Locate the cell with the specified text and output its (X, Y) center coordinate. 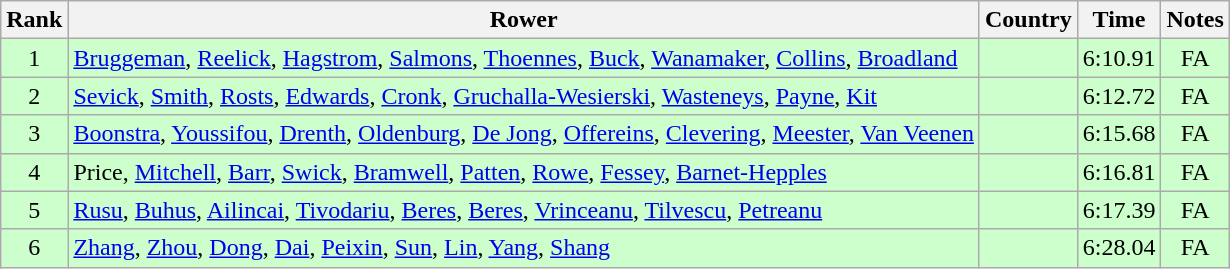
2 (34, 96)
1 (34, 58)
6:10.91 (1119, 58)
Price, Mitchell, Barr, Swick, Bramwell, Patten, Rowe, Fessey, Barnet-Hepples (524, 172)
6:17.39 (1119, 210)
6:16.81 (1119, 172)
Rank (34, 20)
Time (1119, 20)
Rower (524, 20)
6:15.68 (1119, 134)
5 (34, 210)
6 (34, 248)
Zhang, Zhou, Dong, Dai, Peixin, Sun, Lin, Yang, Shang (524, 248)
6:28.04 (1119, 248)
Sevick, Smith, Rosts, Edwards, Cronk, Gruchalla-Wesierski, Wasteneys, Payne, Kit (524, 96)
3 (34, 134)
Boonstra, Youssifou, Drenth, Oldenburg, De Jong, Offereins, Clevering, Meester, Van Veenen (524, 134)
Bruggeman, Reelick, Hagstrom, Salmons, Thoennes, Buck, Wanamaker, Collins, Broadland (524, 58)
4 (34, 172)
Rusu, Buhus, Ailincai, Tivodariu, Beres, Beres, Vrinceanu, Tilvescu, Petreanu (524, 210)
6:12.72 (1119, 96)
Notes (1195, 20)
Country (1028, 20)
